From the cell containing the given text, extract its center point as [X, Y] coordinate. 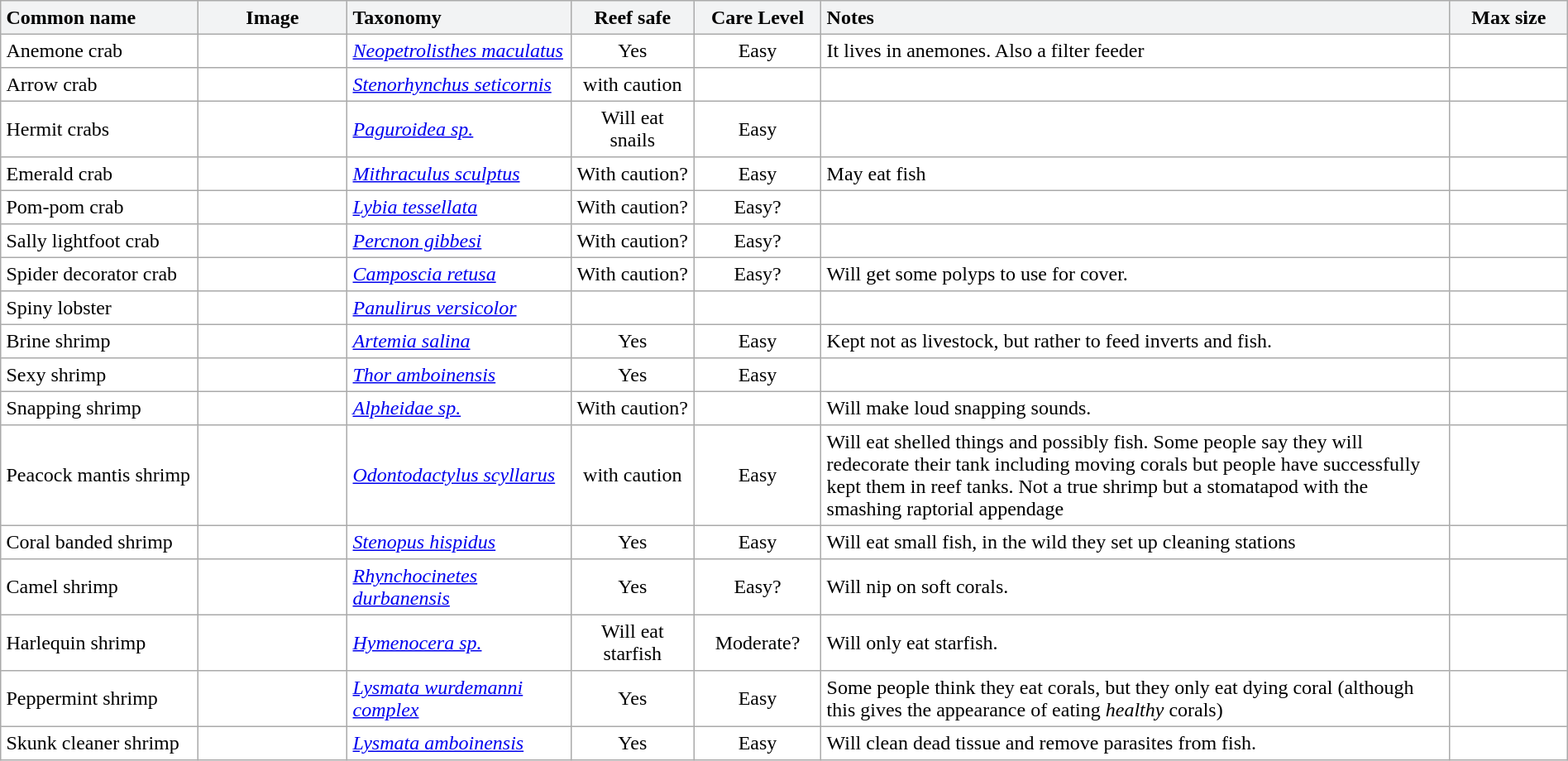
Arrow crab [99, 84]
Stenopus hispidus [459, 542]
Lybia tessellata [459, 207]
Will only eat starfish. [1136, 643]
Care Level [758, 17]
Will eat small fish, in the wild they set up cleaning stations [1136, 542]
Snapping shrimp [99, 408]
Will clean dead tissue and remove parasites from fish. [1136, 743]
Brine shrimp [99, 341]
Artemia salina [459, 341]
Hymenocera sp. [459, 643]
Reef safe [632, 17]
Hermit crabs [99, 129]
Max size [1508, 17]
Will eat starfish [632, 643]
Anemone crab [99, 50]
Peacock mantis shrimp [99, 476]
Lysmata amboinensis [459, 743]
Kept not as livestock, but rather to feed inverts and fish. [1136, 341]
Taxonomy [459, 17]
Pom-pom crab [99, 207]
Notes [1136, 17]
Sexy shrimp [99, 375]
Thor amboinensis [459, 375]
Panulirus versicolor [459, 308]
Neopetrolisthes maculatus [459, 50]
Common name [99, 17]
Coral banded shrimp [99, 542]
Camel shrimp [99, 587]
Skunk cleaner shrimp [99, 743]
May eat fish [1136, 174]
Alpheidae sp. [459, 408]
Moderate? [758, 643]
Camposcia retusa [459, 274]
Stenorhynchus seticornis [459, 84]
Odontodactylus scyllarus [459, 476]
Paguroidea sp. [459, 129]
Spiny lobster [99, 308]
Percnon gibbesi [459, 241]
Spider decorator crab [99, 274]
Will make loud snapping sounds. [1136, 408]
Sally lightfoot crab [99, 241]
Lysmata wurdemanni complex [459, 699]
Harlequin shrimp [99, 643]
Will get some polyps to use for cover. [1136, 274]
It lives in anemones. Also a filter feeder [1136, 50]
Will eat snails [632, 129]
Rhynchocinetes durbanensis [459, 587]
Image [273, 17]
Peppermint shrimp [99, 699]
Mithraculus sculptus [459, 174]
Some people think they eat corals, but they only eat dying coral (although this gives the appearance of eating healthy corals) [1136, 699]
Will nip on soft corals. [1136, 587]
Emerald crab [99, 174]
